Return the (X, Y) coordinate for the center point of the cell that contains the specified text.  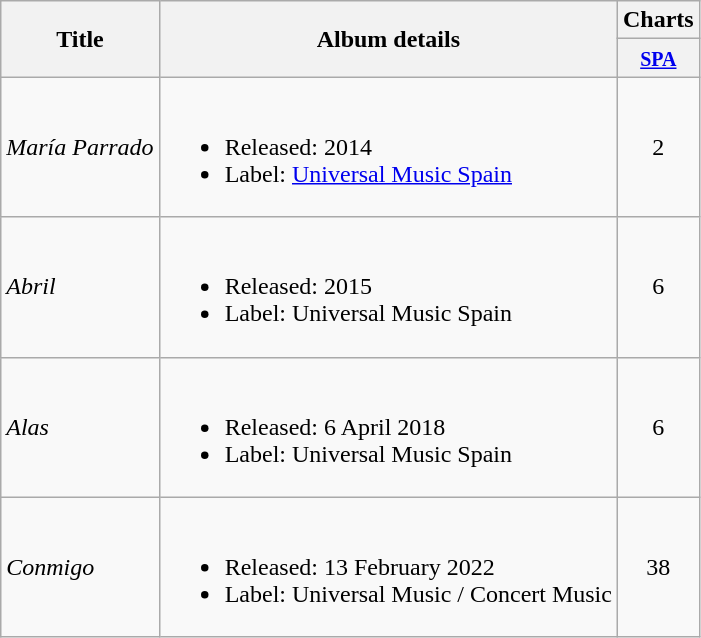
38 (658, 567)
2 (658, 147)
Alas (80, 427)
Abril (80, 287)
Released: 13 February 2022Label: Universal Music / Concert Music (388, 567)
María Parrado (80, 147)
Charts (658, 20)
Album details (388, 39)
Released: 2014Label: Universal Music Spain (388, 147)
Released: 2015Label: Universal Music Spain (388, 287)
Conmigo (80, 567)
SPA (658, 58)
Released: 6 April 2018Label: Universal Music Spain (388, 427)
Title (80, 39)
